For the text-containing cell, return its midpoint in (X, Y) coordinate format. 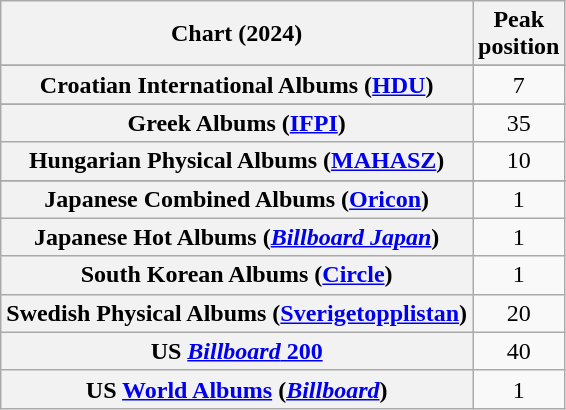
Greek Albums (IFPI) (237, 123)
7 (519, 85)
35 (519, 123)
Croatian International Albums (HDU) (237, 85)
Japanese Combined Albums (Oricon) (237, 199)
South Korean Albums (Circle) (237, 275)
40 (519, 351)
Peakposition (519, 34)
Japanese Hot Albums (Billboard Japan) (237, 237)
US Billboard 200 (237, 351)
20 (519, 313)
Chart (2024) (237, 34)
Swedish Physical Albums (Sverigetopplistan) (237, 313)
10 (519, 161)
US World Albums (Billboard) (237, 389)
Hungarian Physical Albums (MAHASZ) (237, 161)
